Locate the cell with the specified text and output its [x, y] center coordinate. 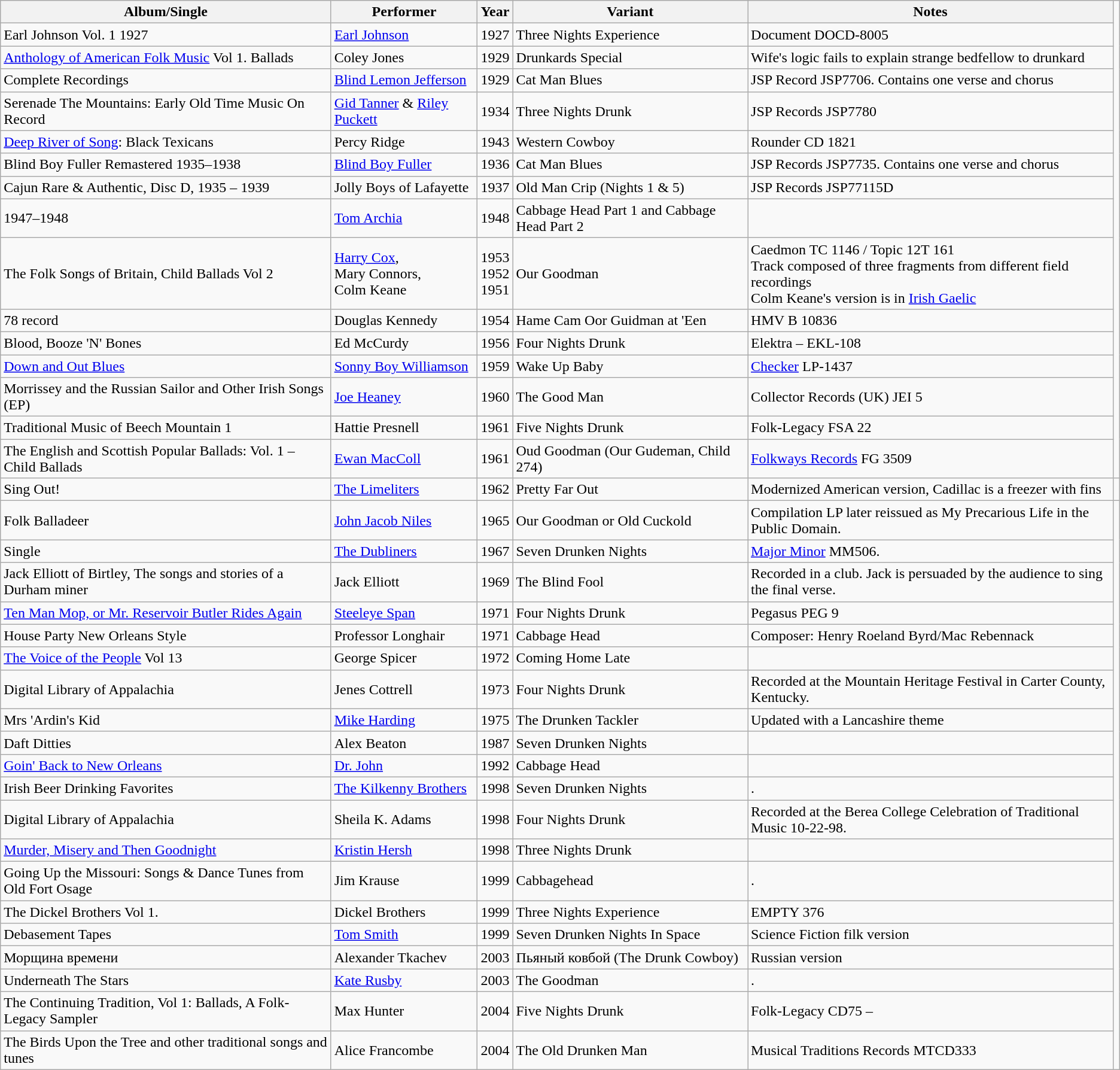
Alexander Tkachev [404, 957]
Goin' Back to New Orleans [166, 765]
JSP Records JSP7780 [931, 111]
Folk Balladeer [166, 521]
Pretty Far Out [631, 490]
Musical Traditions Records MTCD333 [931, 1050]
Recorded at the Berea College Celebration of Traditional Music 10-22-98. [931, 819]
Serenade The Mountains: Early Old Time Music On Record [166, 111]
Ed McCurdy [404, 343]
Traditional Music of Beech Mountain 1 [166, 428]
JSP Records JSP77115D [931, 187]
Sheila K. Adams [404, 819]
78 record [166, 320]
Jenes Cottrell [404, 689]
1967 [495, 551]
Percy Ridge [404, 142]
Gid Tanner & Riley Puckett [404, 111]
Морщина времени [166, 957]
1959 [495, 366]
1973 [495, 689]
1947–1948 [166, 218]
HMV B 10836 [931, 320]
1960 [495, 397]
Checker LP-1437 [931, 366]
1936 [495, 165]
Wake Up Baby [631, 366]
Notes [931, 12]
Drunkards Special [631, 57]
Album/Single [166, 12]
The Drunken Tackler [631, 720]
Compilation LP later reissued as My Precarious Life in the Public Domain. [931, 521]
EMPTY 376 [931, 912]
1962 [495, 490]
Anthology of American Folk Music Vol 1. Ballads [166, 57]
Dickel Brothers [404, 912]
Composer: Henry Roeland Byrd/Mac Rebennack [931, 636]
Wife's logic fails to explain strange bedfellow to drunkard [931, 57]
JSP Record JSP7706. Contains one verse and chorus [931, 80]
The Blind Fool [631, 582]
Mike Harding [404, 720]
Blind Boy Fuller Remastered 1935–1938 [166, 165]
Ewan MacColl [404, 458]
Sonny Boy Williamson [404, 366]
The Kilkenny Brothers [404, 788]
Seven Drunken Nights In Space [631, 935]
Earl Johnson [404, 35]
Collector Records (UK) JEI 5 [931, 397]
Our Goodman [631, 273]
1948 [495, 218]
Rounder CD 1821 [931, 142]
Alice Francombe [404, 1050]
Tom Smith [404, 935]
1965 [495, 521]
Blood, Booze 'N' Bones [166, 343]
Modernized American version, Cadillac is a freezer with fins [931, 490]
Pegasus PEG 9 [931, 613]
1956 [495, 343]
The Old Drunken Man [631, 1050]
Deep River of Song: Black Texicans [166, 142]
Earl Johnson Vol. 1 1927 [166, 35]
Cajun Rare & Authentic, Disc D, 1935 – 1939 [166, 187]
Underneath The Stars [166, 980]
Blind Lemon Jefferson [404, 80]
Blind Boy Fuller [404, 165]
1987 [495, 743]
Coming Home Late [631, 658]
Down and Out Blues [166, 366]
Jack Elliott [404, 582]
1937 [495, 187]
Debasement Tapes [166, 935]
Max Hunter [404, 1011]
1975 [495, 720]
Cabbage Head Part 1 and Cabbage Head Part 2 [631, 218]
Folkways Records FG 3509 [931, 458]
John Jacob Niles [404, 521]
The Folk Songs of Britain, Child Ballads Vol 2 [166, 273]
The Birds Upon the Tree and other traditional songs and tunes [166, 1050]
Joe Heaney [404, 397]
Updated with a Lancashire theme [931, 720]
Jim Krause [404, 881]
Science Fiction filk version [931, 935]
Folk-Legacy FSA 22 [931, 428]
Old Man Crip (Nights 1 & 5) [631, 187]
Variant [631, 12]
Ten Man Mop, or Mr. Reservoir Butler Rides Again [166, 613]
The Continuing Tradition, Vol 1: Ballads, A Folk-Legacy Sampler [166, 1011]
1943 [495, 142]
Single [166, 551]
Kristin Hersh [404, 850]
JSP Records JSP7735. Contains one verse and chorus [931, 165]
Hame Cam Oor Guidman at 'Een [631, 320]
Performer [404, 12]
Steeleye Span [404, 613]
Year [495, 12]
195319521951 [495, 273]
Russian version [931, 957]
Kate Rusby [404, 980]
Hattie Presnell [404, 428]
Alex Beaton [404, 743]
Jolly Boys of Lafayette [404, 187]
1992 [495, 765]
Complete Recordings [166, 80]
1934 [495, 111]
1954 [495, 320]
The Dickel Brothers Vol 1. [166, 912]
George Spicer [404, 658]
Jack Elliott of Birtley, The songs and stories of a Durham miner [166, 582]
Oud Goodman (Our Gudeman, Child 274) [631, 458]
Going Up the Missouri: Songs & Dance Tunes from Old Fort Osage [166, 881]
The Limeliters [404, 490]
Major Minor MM506. [931, 551]
The Goodman [631, 980]
The English and Scottish Popular Ballads: Vol. 1 – Child Ballads [166, 458]
1972 [495, 658]
1969 [495, 582]
Cabbagehead [631, 881]
Caedmon TC 1146 / Topic 12T 161 Track composed of three fragments from different field recordingsColm Keane's version is in Irish Gaelic [931, 273]
Daft Ditties [166, 743]
Professor Longhair [404, 636]
Harry Cox, Mary Connors, Colm Keane [404, 273]
1927 [495, 35]
Sing Out! [166, 490]
Irish Beer Drinking Favorites [166, 788]
Murder, Misery and Then Goodnight [166, 850]
Our Goodman or Old Cuckold [631, 521]
Douglas Kennedy [404, 320]
Recorded in a club. Jack is persuaded by the audience to sing the final verse. [931, 582]
Coley Jones [404, 57]
Elektra – EKL-108 [931, 343]
The Voice of the People Vol 13 [166, 658]
Dr. John [404, 765]
Пьяный ковбой (The Drunk Cowboy) [631, 957]
The Good Man [631, 397]
Recorded at the Mountain Heritage Festival in Carter County, Kentucky. [931, 689]
The Dubliners [404, 551]
Tom Archia [404, 218]
Folk-Legacy CD75 – [931, 1011]
Morrissey and the Russian Sailor and Other Irish Songs (EP) [166, 397]
Document DOCD-8005 [931, 35]
Mrs 'Ardin's Kid [166, 720]
Western Cowboy [631, 142]
House Party New Orleans Style [166, 636]
